Provide the (x, y) coordinate of the cell's center where the given text is located.  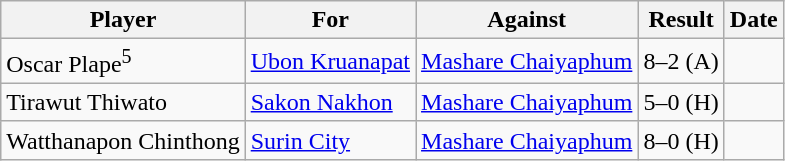
8–0 (H) (681, 140)
8–2 (A) (681, 62)
Against (527, 20)
Watthanapon Chinthong (123, 140)
Oscar Plape5 (123, 62)
For (330, 20)
Surin City (330, 140)
Player (123, 20)
Sakon Nakhon (330, 102)
Ubon Kruanapat (330, 62)
Result (681, 20)
Tirawut Thiwato (123, 102)
Date (754, 20)
5–0 (H) (681, 102)
